From the cell containing the given text, extract its center point as [x, y] coordinate. 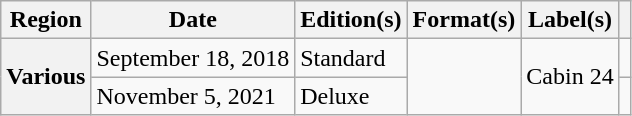
Date [193, 20]
Deluxe [351, 96]
Cabin 24 [570, 77]
Format(s) [464, 20]
September 18, 2018 [193, 58]
Region [46, 20]
Various [46, 77]
Label(s) [570, 20]
Edition(s) [351, 20]
Standard [351, 58]
November 5, 2021 [193, 96]
